Locate the cell with the specified text and output its [x, y] center coordinate. 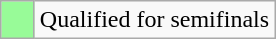
Qualified for semifinals [154, 20]
